For the text-containing cell, return its midpoint in [x, y] coordinate format. 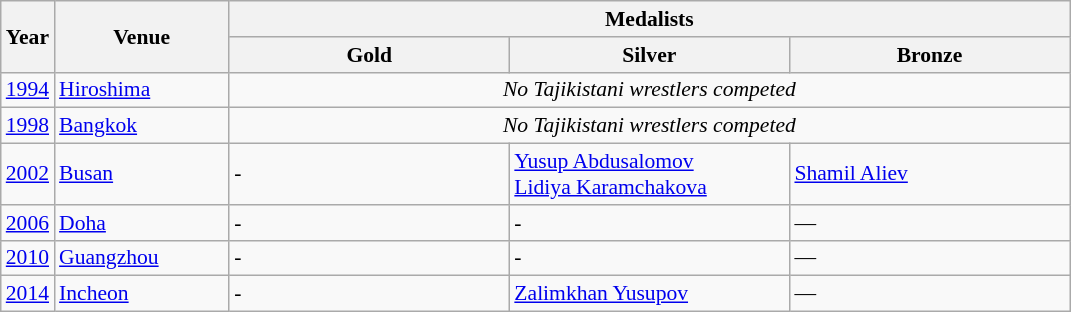
Doha [142, 223]
Incheon [142, 294]
Shamil Aliev [929, 174]
Gold [369, 55]
Busan [142, 174]
Bangkok [142, 126]
Guangzhou [142, 258]
1998 [28, 126]
Zalimkhan Yusupov [649, 294]
Hiroshima [142, 90]
2014 [28, 294]
Medalists [649, 19]
2010 [28, 258]
Venue [142, 36]
Silver [649, 55]
1994 [28, 90]
Yusup AbdusalomovLidiya Karamchakova [649, 174]
2002 [28, 174]
Year [28, 36]
2006 [28, 223]
Bronze [929, 55]
